Capture the cell that displays the provided text and extract its (X, Y) central coordinate. 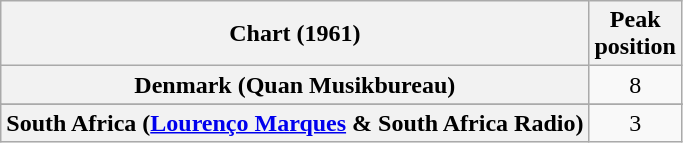
8 (635, 85)
3 (635, 123)
Denmark (Quan Musikbureau) (295, 85)
Peakposition (635, 34)
South Africa (Lourenço Marques & South Africa Radio) (295, 123)
Chart (1961) (295, 34)
